Identify which cell holds the provided text, then report its (X, Y) central coordinate. 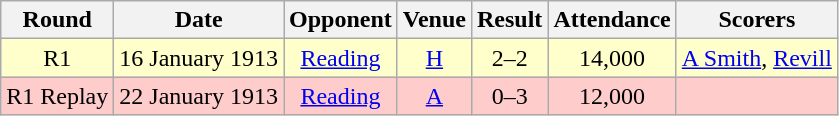
0–3 (509, 96)
16 January 1913 (199, 58)
2–2 (509, 58)
A Smith, Revill (756, 58)
R1 Replay (58, 96)
22 January 1913 (199, 96)
Opponent (341, 20)
Round (58, 20)
Scorers (756, 20)
Attendance (612, 20)
H (434, 58)
14,000 (612, 58)
R1 (58, 58)
12,000 (612, 96)
Date (199, 20)
Venue (434, 20)
A (434, 96)
Result (509, 20)
